Provide the (X, Y) coordinate of the cell's center where the given text is located.  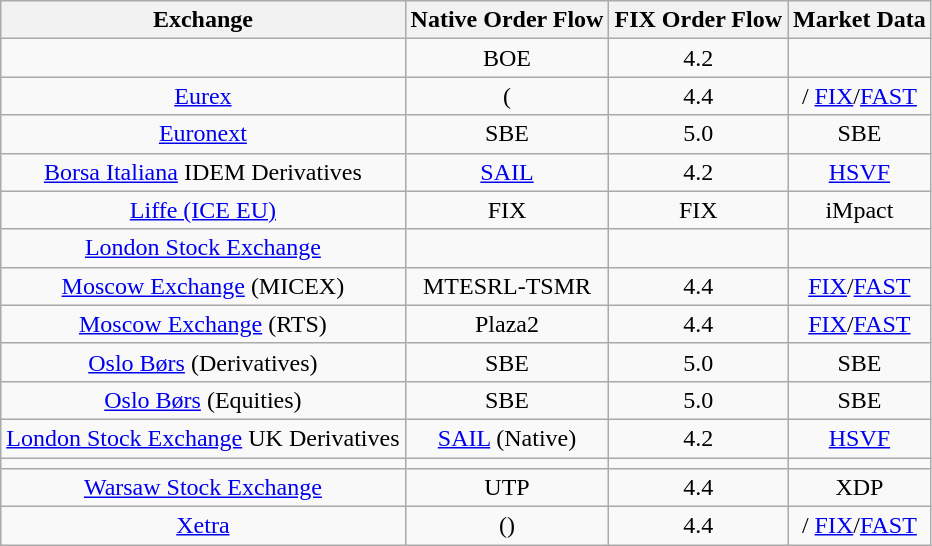
London Stock Exchange UK Derivatives (203, 438)
MTESRL-TSMR (507, 286)
SAIL (Native) (507, 438)
Native Order Flow (507, 20)
FIX Order Flow (698, 20)
( (507, 96)
Moscow Exchange (RTS) (203, 324)
Warsaw Stock Exchange (203, 488)
Plaza2 (507, 324)
iMpact (860, 210)
Euronext (203, 134)
() (507, 526)
Oslo Børs (Derivatives) (203, 362)
BOE (507, 58)
Borsa Italiana IDEM Derivatives (203, 172)
Xetra (203, 526)
Oslo Børs (Equities) (203, 400)
SAIL (507, 172)
Exchange (203, 20)
Eurex (203, 96)
Liffe (ICE EU) (203, 210)
UTP (507, 488)
Market Data (860, 20)
Moscow Exchange (MICEX) (203, 286)
London Stock Exchange (203, 248)
XDP (860, 488)
